Return the [x, y] coordinate for the center point of the cell that contains the specified text.  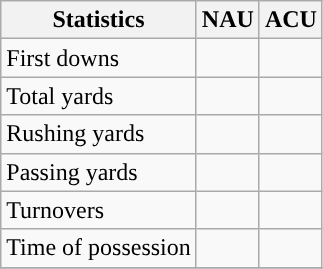
First downs [99, 58]
Time of possession [99, 248]
Turnovers [99, 210]
Passing yards [99, 172]
Statistics [99, 20]
Rushing yards [99, 134]
Total yards [99, 96]
NAU [228, 20]
ACU [290, 20]
